Detect which cell encompasses the target text, then output its [x, y] center coordinate. 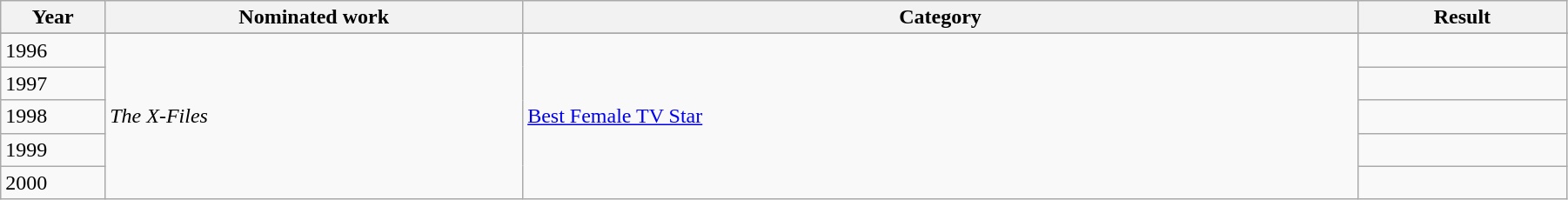
1999 [53, 150]
Year [53, 17]
1998 [53, 117]
1996 [53, 50]
Result [1462, 17]
Category [941, 17]
1997 [53, 83]
Best Female TV Star [941, 117]
The X-Files [314, 117]
Nominated work [314, 17]
2000 [53, 183]
